From the cell containing the given text, extract its center point as (X, Y) coordinate. 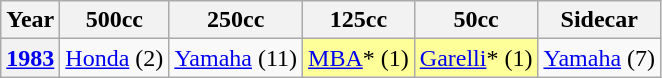
Garelli* (1) (476, 58)
Yamaha (7) (600, 58)
125cc (359, 20)
Sidecar (600, 20)
MBA* (1) (359, 58)
Honda (2) (114, 58)
Year (30, 20)
Yamaha (11) (236, 58)
50cc (476, 20)
500cc (114, 20)
1983 (30, 58)
250cc (236, 20)
